From the cell containing the given text, extract its center point as [X, Y] coordinate. 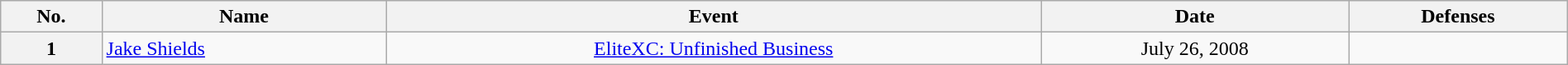
EliteXC: Unfinished Business [714, 48]
Date [1195, 17]
Defenses [1459, 17]
1 [51, 48]
Event [714, 17]
No. [51, 17]
July 26, 2008 [1195, 48]
Name [244, 17]
Jake Shields [244, 48]
